Output the (x, y) coordinate of the center of the cell containing the given text.  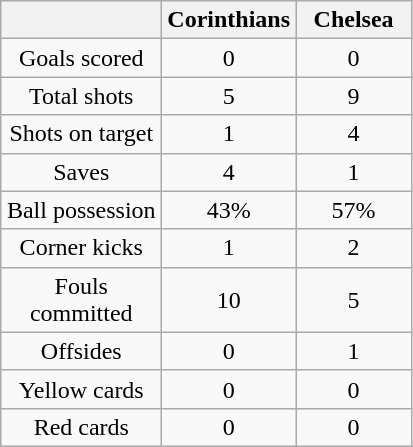
Goals scored (82, 58)
57% (354, 210)
10 (229, 300)
Yellow cards (82, 389)
9 (354, 96)
Chelsea (354, 20)
Fouls committed (82, 300)
Offsides (82, 351)
Corinthians (229, 20)
Saves (82, 172)
Red cards (82, 427)
43% (229, 210)
Shots on target (82, 134)
Total shots (82, 96)
Ball possession (82, 210)
2 (354, 248)
Corner kicks (82, 248)
